Search for the cell housing the specified text and yield its (X, Y) center coordinate. 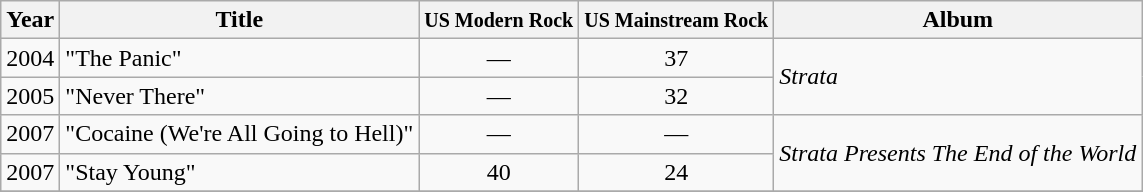
40 (499, 172)
US Mainstream Rock (676, 20)
Album (958, 20)
"Stay Young" (240, 172)
Strata Presents The End of the World (958, 153)
Year (30, 20)
Title (240, 20)
37 (676, 58)
2004 (30, 58)
"Cocaine (We're All Going to Hell)" (240, 134)
"The Panic" (240, 58)
32 (676, 96)
24 (676, 172)
US Modern Rock (499, 20)
2005 (30, 96)
Strata (958, 77)
"Never There" (240, 96)
